Return the [X, Y] coordinate for the center point of the cell that contains the specified text.  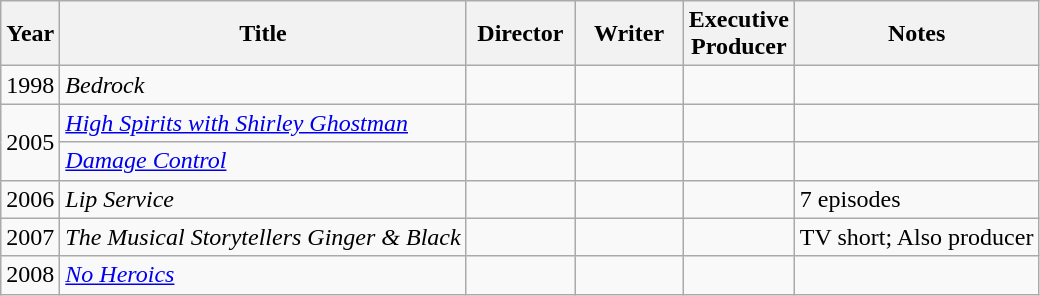
Year [30, 34]
High Spirits with Shirley Ghostman [263, 123]
Bedrock [263, 85]
2005 [30, 142]
TV short; Also producer [916, 237]
ExecutiveProducer [738, 34]
2008 [30, 275]
2007 [30, 237]
Director [520, 34]
Lip Service [263, 199]
Damage Control [263, 161]
1998 [30, 85]
Writer [630, 34]
7 episodes [916, 199]
2006 [30, 199]
The Musical Storytellers Ginger & Black [263, 237]
Notes [916, 34]
No Heroics [263, 275]
Title [263, 34]
